Locate the cell with the specified text and output its (X, Y) center coordinate. 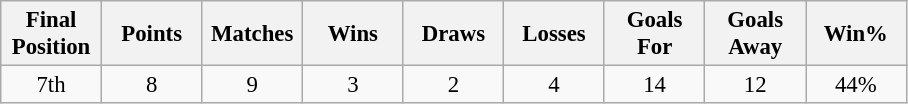
8 (152, 85)
Wins (354, 34)
3 (354, 85)
7th (52, 85)
2 (454, 85)
12 (756, 85)
Final Position (52, 34)
Goals Away (756, 34)
Goals For (654, 34)
Matches (252, 34)
Win% (856, 34)
4 (554, 85)
Draws (454, 34)
Losses (554, 34)
14 (654, 85)
Points (152, 34)
44% (856, 85)
9 (252, 85)
